Detect which cell encompasses the target text, then output its (x, y) center coordinate. 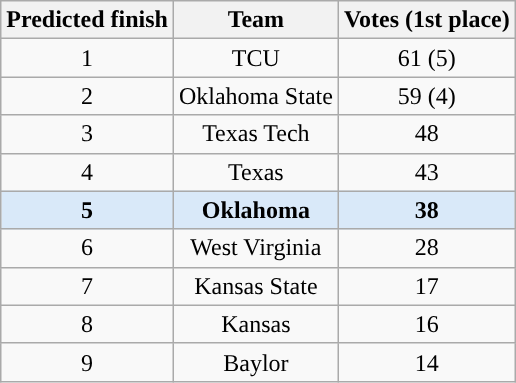
Oklahoma (256, 210)
48 (426, 134)
3 (88, 134)
Predicted finish (88, 20)
14 (426, 362)
61 (5) (426, 58)
TCU (256, 58)
8 (88, 324)
Texas (256, 172)
16 (426, 324)
2 (88, 96)
7 (88, 286)
6 (88, 248)
59 (4) (426, 96)
West Virginia (256, 248)
Oklahoma State (256, 96)
4 (88, 172)
43 (426, 172)
Kansas State (256, 286)
38 (426, 210)
Texas Tech (256, 134)
17 (426, 286)
Votes (1st place) (426, 20)
Baylor (256, 362)
Kansas (256, 324)
Team (256, 20)
1 (88, 58)
5 (88, 210)
28 (426, 248)
9 (88, 362)
